Determine the (x, y) coordinate at the center of the cell enclosing the given text.  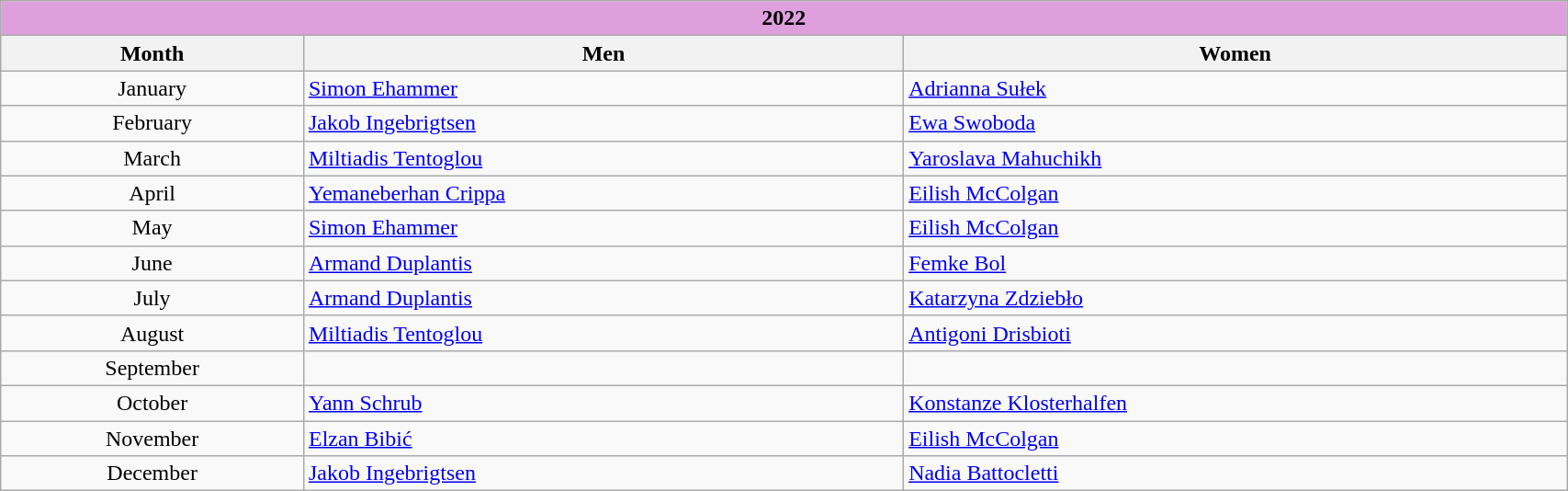
Ewa Swoboda (1235, 123)
Nadia Battocletti (1235, 474)
Yann Schrub (603, 403)
2022 (784, 18)
Konstanze Klosterhalfen (1235, 403)
March (152, 158)
April (152, 193)
May (152, 228)
February (152, 123)
January (152, 88)
June (152, 263)
November (152, 439)
December (152, 474)
Month (152, 53)
Katarzyna Zdziebło (1235, 298)
July (152, 298)
Yemaneberhan Crippa (603, 193)
Antigoni Drisbioti (1235, 333)
October (152, 403)
Yaroslava Mahuchikh (1235, 158)
September (152, 368)
Femke Bol (1235, 263)
August (152, 333)
Elzan Bibić (603, 439)
Men (603, 53)
Adrianna Sułek (1235, 88)
Women (1235, 53)
